Extract the [x, y] coordinate from the center of the cell holding the provided text.  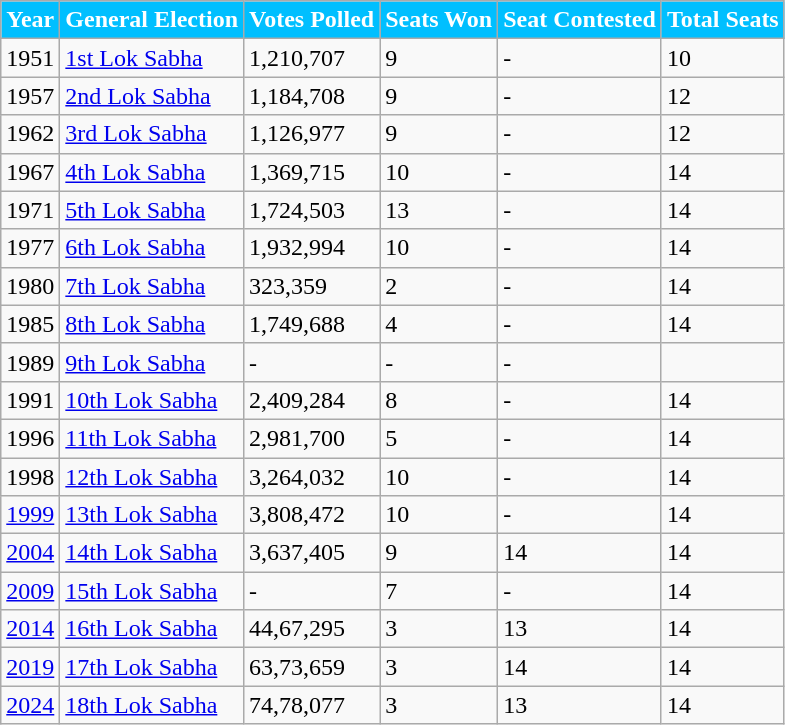
2,981,700 [312, 438]
2009 [30, 591]
12th Lok Sabha [152, 477]
6th Lok Sabha [152, 248]
1,369,715 [312, 172]
Year [30, 20]
1985 [30, 324]
4 [439, 324]
3rd Lok Sabha [152, 134]
2,409,284 [312, 400]
2nd Lok Sabha [152, 96]
7 [439, 591]
3,808,472 [312, 515]
3,264,032 [312, 477]
3,637,405 [312, 553]
5 [439, 438]
44,67,295 [312, 629]
1971 [30, 210]
Votes Polled [312, 20]
1957 [30, 96]
63,73,659 [312, 667]
8th Lok Sabha [152, 324]
1,932,994 [312, 248]
8 [439, 400]
General Election [152, 20]
1989 [30, 362]
1991 [30, 400]
13th Lok Sabha [152, 515]
2004 [30, 553]
Seat Contested [580, 20]
9th Lok Sabha [152, 362]
2 [439, 286]
1,126,977 [312, 134]
2024 [30, 705]
15th Lok Sabha [152, 591]
Seats Won [439, 20]
14th Lok Sabha [152, 553]
7th Lok Sabha [152, 286]
1,724,503 [312, 210]
1999 [30, 515]
74,78,077 [312, 705]
1967 [30, 172]
10th Lok Sabha [152, 400]
1,184,708 [312, 96]
1980 [30, 286]
1st Lok Sabha [152, 58]
1962 [30, 134]
1977 [30, 248]
16th Lok Sabha [152, 629]
1,749,688 [312, 324]
Total Seats [722, 20]
323,359 [312, 286]
4th Lok Sabha [152, 172]
18th Lok Sabha [152, 705]
1,210,707 [312, 58]
17th Lok Sabha [152, 667]
1996 [30, 438]
5th Lok Sabha [152, 210]
1951 [30, 58]
2014 [30, 629]
2019 [30, 667]
11th Lok Sabha [152, 438]
1998 [30, 477]
